Capture the cell that displays the provided text and extract its [x, y] central coordinate. 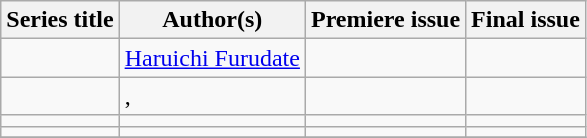
Haruichi Furudate [212, 58]
Premiere issue [385, 20]
Series title [60, 20]
, [212, 96]
Final issue [526, 20]
Author(s) [212, 20]
